From the cell containing the given text, extract its center point as [X, Y] coordinate. 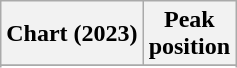
Peakposition [189, 34]
Chart (2023) [72, 34]
